Locate the cell with the specified text and output its [x, y] center coordinate. 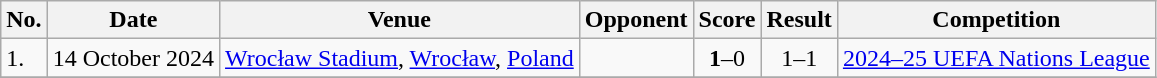
Venue [400, 20]
2024–25 UEFA Nations League [996, 58]
Score [727, 20]
Opponent [636, 20]
1–0 [727, 58]
Date [133, 20]
Result [799, 20]
1–1 [799, 58]
Wrocław Stadium, Wrocław, Poland [400, 58]
Competition [996, 20]
14 October 2024 [133, 58]
1. [24, 58]
No. [24, 20]
